Capture the cell that displays the provided text and extract its [X, Y] central coordinate. 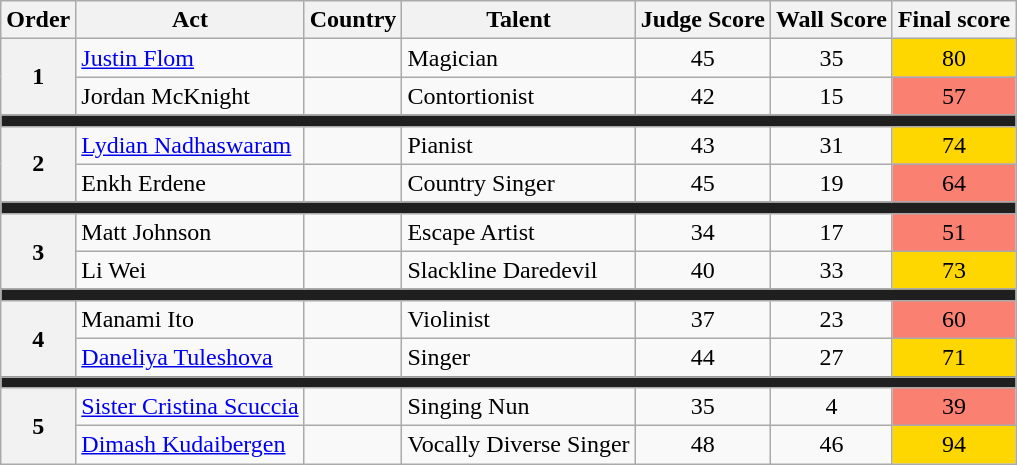
Order [38, 20]
Escape Artist [518, 232]
71 [954, 357]
Jordan McKnight [190, 96]
Dimash Kudaibergen [190, 445]
64 [954, 183]
39 [954, 407]
33 [831, 270]
Justin Flom [190, 58]
42 [702, 96]
Slackline Daredevil [518, 270]
80 [954, 58]
Country [353, 20]
74 [954, 145]
Enkh Erdene [190, 183]
Final score [954, 20]
27 [831, 357]
15 [831, 96]
Li Wei [190, 270]
46 [831, 445]
40 [702, 270]
60 [954, 319]
17 [831, 232]
Lydian Nadhaswaram [190, 145]
5 [38, 426]
73 [954, 270]
2 [38, 164]
48 [702, 445]
Daneliya Tuleshova [190, 357]
Act [190, 20]
94 [954, 445]
3 [38, 251]
Matt Johnson [190, 232]
Singing Nun [518, 407]
31 [831, 145]
Country Singer [518, 183]
57 [954, 96]
Vocally Diverse Singer [518, 445]
Sister Cristina Scuccia [190, 407]
23 [831, 319]
Wall Score [831, 20]
19 [831, 183]
34 [702, 232]
Violinist [518, 319]
1 [38, 77]
51 [954, 232]
44 [702, 357]
Magician [518, 58]
Judge Score [702, 20]
Pianist [518, 145]
37 [702, 319]
Talent [518, 20]
Singer [518, 357]
Contortionist [518, 96]
43 [702, 145]
Manami Ito [190, 319]
